Search for the cell housing the specified text and yield its (x, y) center coordinate. 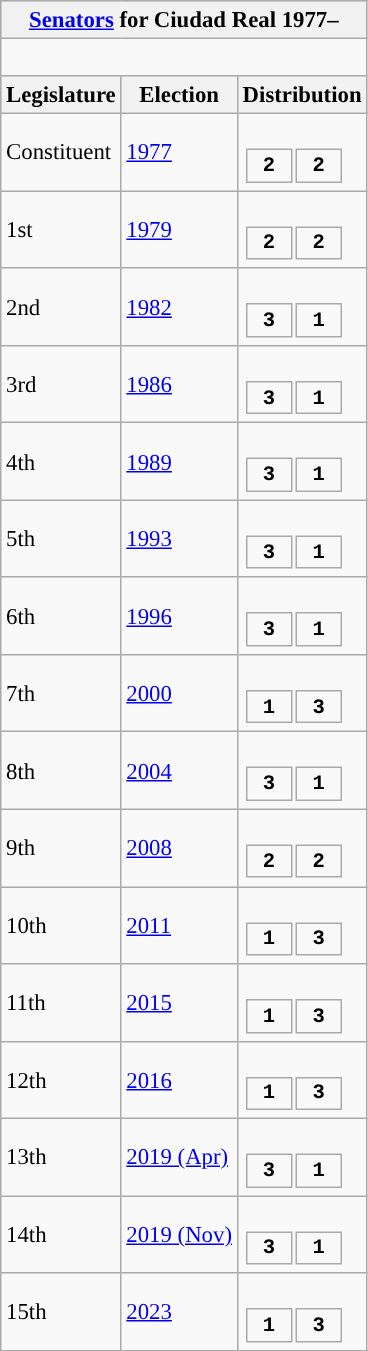
1986 (179, 384)
2023 (179, 1312)
4th (61, 462)
5th (61, 538)
2000 (179, 694)
6th (61, 616)
3rd (61, 384)
2019 (Nov) (179, 1234)
Distribution (302, 95)
1st (61, 230)
Legislature (61, 95)
2019 (Apr) (179, 1158)
Election (179, 95)
2004 (179, 770)
11th (61, 1002)
14th (61, 1234)
1977 (179, 152)
13th (61, 1158)
2011 (179, 926)
2015 (179, 1002)
1993 (179, 538)
1996 (179, 616)
1979 (179, 230)
8th (61, 770)
1989 (179, 462)
15th (61, 1312)
1982 (179, 306)
2nd (61, 306)
Senators for Ciudad Real 1977– (184, 20)
2008 (179, 848)
7th (61, 694)
12th (61, 1080)
10th (61, 926)
2016 (179, 1080)
9th (61, 848)
Constituent (61, 152)
